Locate the cell with the specified text and output its (x, y) center coordinate. 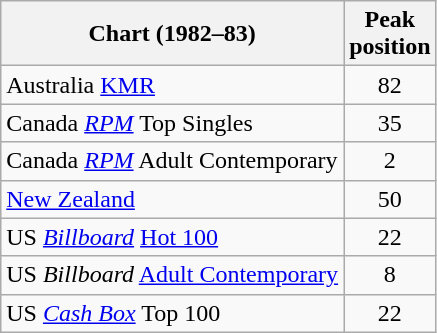
50 (390, 199)
2 (390, 161)
Canada RPM Top Singles (172, 123)
US Billboard Hot 100 (172, 237)
New Zealand (172, 199)
8 (390, 275)
Australia KMR (172, 85)
Canada RPM Adult Contemporary (172, 161)
35 (390, 123)
Chart (1982–83) (172, 34)
82 (390, 85)
Peakposition (390, 34)
US Cash Box Top 100 (172, 313)
US Billboard Adult Contemporary (172, 275)
